Provide the (x, y) coordinate of the cell's center where the given text is located.  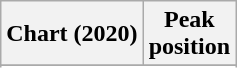
Chart (2020) (72, 34)
Peakposition (189, 34)
